Identify which cell holds the provided text, then report its (X, Y) central coordinate. 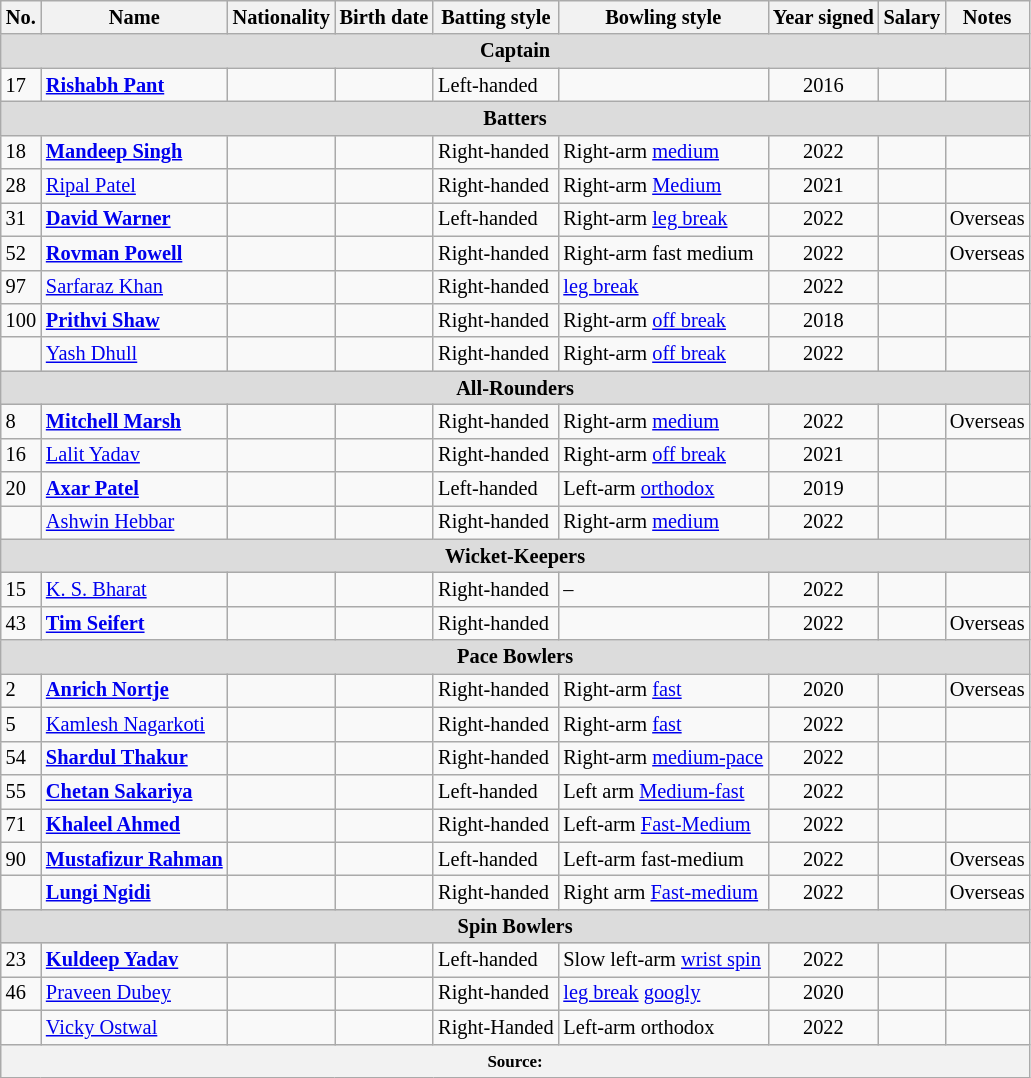
David Warner (134, 219)
52 (21, 253)
Pace Bowlers (516, 657)
Rovman Powell (134, 253)
90 (21, 859)
15 (21, 589)
16 (21, 455)
Lalit Yadav (134, 455)
Right-arm medium-pace (663, 758)
97 (21, 287)
Shardul Thakur (134, 758)
Kamlesh Nagarkoti (134, 724)
Left-arm Fast-Medium (663, 825)
Right-arm fast medium (663, 253)
Axar Patel (134, 489)
Mandeep Singh (134, 152)
Mitchell Marsh (134, 421)
17 (21, 85)
Batting style (496, 17)
Left arm Medium-fast (663, 791)
Birth date (384, 17)
Nationality (282, 17)
Sarfaraz Khan (134, 287)
leg break googly (663, 993)
leg break (663, 287)
Wicket-Keepers (516, 556)
23 (21, 960)
Right arm Fast-medium (663, 892)
Lungi Ngidi (134, 892)
Vicky Ostwal (134, 1027)
Ripal Patel (134, 186)
Name (134, 17)
2019 (824, 489)
K. S. Bharat (134, 589)
20 (21, 489)
54 (21, 758)
8 (21, 421)
Source: (516, 1061)
Right-Handed (496, 1027)
18 (21, 152)
Chetan Sakariya (134, 791)
2018 (824, 320)
55 (21, 791)
Spin Bowlers (516, 926)
No. (21, 17)
All-Rounders (516, 388)
Prithvi Shaw (134, 320)
46 (21, 993)
Tim Seifert (134, 623)
Right-arm Medium (663, 186)
Batters (516, 118)
Captain (516, 51)
2 (21, 690)
Rishabh Pant (134, 85)
Yash Dhull (134, 354)
– (663, 589)
31 (21, 219)
Praveen Dubey (134, 993)
71 (21, 825)
43 (21, 623)
Mustafizur Rahman (134, 859)
Year signed (824, 17)
Khaleel Ahmed (134, 825)
Salary (912, 17)
28 (21, 186)
Kuldeep Yadav (134, 960)
Notes (987, 17)
Right-arm leg break (663, 219)
5 (21, 724)
Slow left-arm wrist spin (663, 960)
Left-arm fast-medium (663, 859)
Bowling style (663, 17)
100 (21, 320)
Anrich Nortje (134, 690)
Ashwin Hebbar (134, 522)
2016 (824, 85)
